Pinpoint the cell where the given text exists, returning its [x, y] midpoint coordinate. 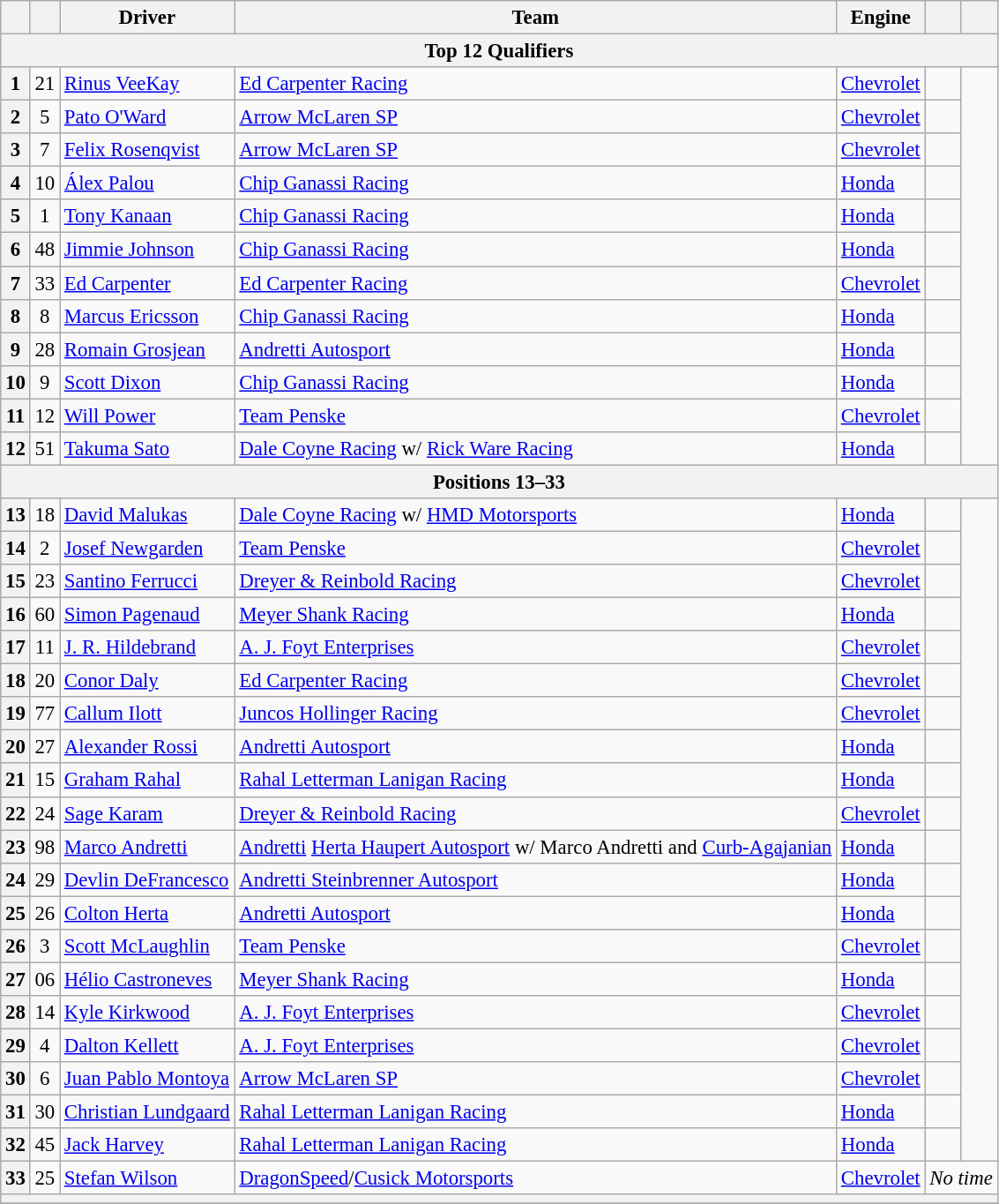
Dale Coyne Racing w/ Rick Ware Racing [535, 449]
J. R. Hildebrand [148, 647]
Dale Coyne Racing w/ HMD Motorsports [535, 515]
31 [16, 1112]
Dalton Kellett [148, 1045]
51 [44, 449]
Ed Carpenter [148, 283]
Hélio Castroneves [148, 979]
Christian Lundgaard [148, 1112]
Marcus Ericsson [148, 316]
Josef Newgarden [148, 548]
Stefan Wilson [148, 1178]
Devlin DeFrancesco [148, 879]
77 [44, 714]
Juncos Hollinger Racing [535, 714]
Santino Ferrucci [148, 581]
Rinus VeeKay [148, 84]
98 [44, 847]
Felix Rosenqvist [148, 150]
Juan Pablo Montoya [148, 1079]
16 [16, 615]
No time [961, 1178]
Will Power [148, 415]
60 [44, 615]
Andretti Herta Haupert Autosport w/ Marco Andretti and Curb-Agajanian [535, 847]
Tony Kanaan [148, 216]
17 [16, 647]
Romain Grosjean [148, 349]
Graham Rahal [148, 781]
David Malukas [148, 515]
Top 12 Qualifiers [499, 51]
Álex Palou [148, 183]
Pato O'Ward [148, 117]
Kyle Kirkwood [148, 1013]
Andretti Steinbrenner Autosport [535, 879]
45 [44, 1145]
Conor Daly [148, 681]
Simon Pagenaud [148, 615]
Sage Karam [148, 813]
48 [44, 250]
19 [16, 714]
DragonSpeed/Cusick Motorsports [535, 1178]
Jimmie Johnson [148, 250]
Driver [148, 18]
Positions 13–33 [499, 482]
06 [44, 979]
13 [16, 515]
Team [535, 18]
Callum Ilott [148, 714]
Scott McLaughlin [148, 946]
22 [16, 813]
Scott Dixon [148, 382]
Takuma Sato [148, 449]
Alexander Rossi [148, 747]
Colton Herta [148, 913]
Engine [881, 18]
32 [16, 1145]
Marco Andretti [148, 847]
Jack Harvey [148, 1145]
